Locate the cell with the specified text and output its [x, y] center coordinate. 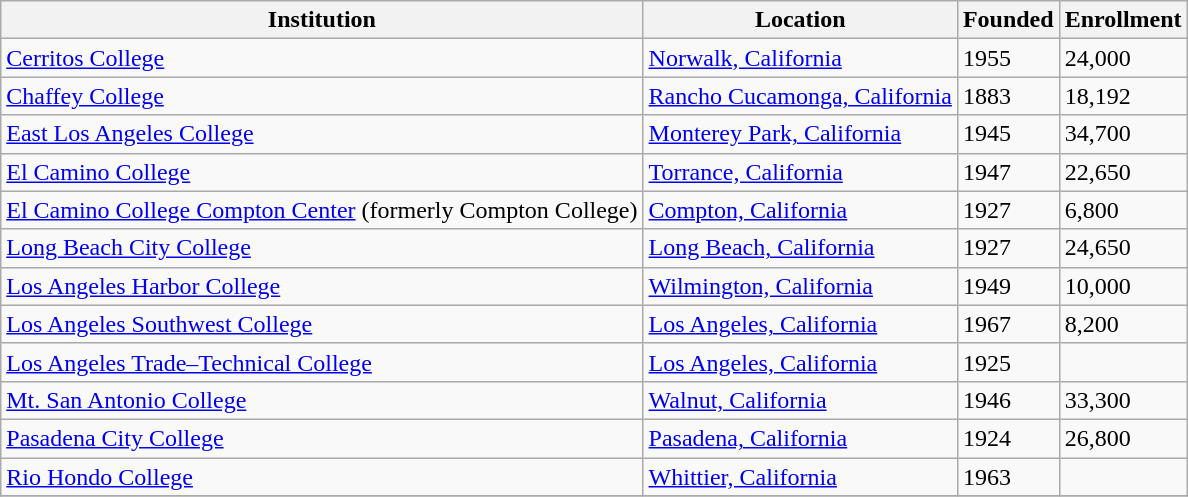
Los Angeles Southwest College [322, 324]
Chaffey College [322, 96]
Institution [322, 20]
26,800 [1123, 438]
18,192 [1123, 96]
1947 [1008, 172]
Norwalk, California [800, 58]
1883 [1008, 96]
Rio Hondo College [322, 477]
22,650 [1123, 172]
Whittier, California [800, 477]
Torrance, California [800, 172]
1946 [1008, 400]
8,200 [1123, 324]
1925 [1008, 362]
Location [800, 20]
Mt. San Antonio College [322, 400]
Los Angeles Trade–Technical College [322, 362]
33,300 [1123, 400]
East Los Angeles College [322, 134]
10,000 [1123, 286]
El Camino College Compton Center (formerly Compton College) [322, 210]
Founded [1008, 20]
24,650 [1123, 248]
34,700 [1123, 134]
Los Angeles Harbor College [322, 286]
Walnut, California [800, 400]
Wilmington, California [800, 286]
Enrollment [1123, 20]
Long Beach City College [322, 248]
Rancho Cucamonga, California [800, 96]
1945 [1008, 134]
1955 [1008, 58]
24,000 [1123, 58]
El Camino College [322, 172]
1963 [1008, 477]
Pasadena, California [800, 438]
1949 [1008, 286]
Pasadena City College [322, 438]
Long Beach, California [800, 248]
Monterey Park, California [800, 134]
1967 [1008, 324]
6,800 [1123, 210]
Cerritos College [322, 58]
Compton, California [800, 210]
1924 [1008, 438]
